Search for the cell housing the specified text and yield its (X, Y) center coordinate. 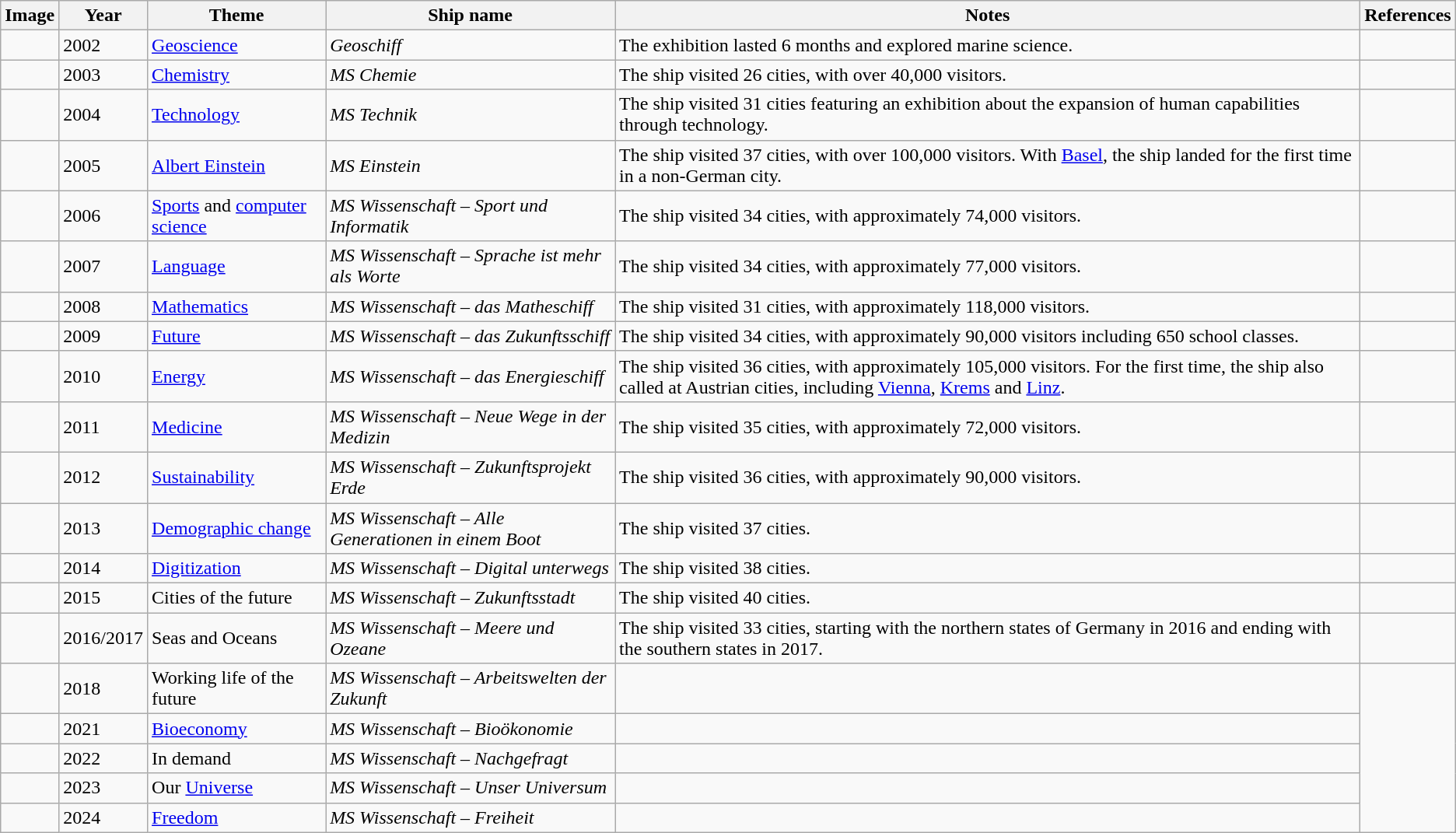
Energy (236, 376)
The ship visited 26 cities, with over 40,000 visitors. (988, 75)
2003 (103, 75)
2012 (103, 478)
2004 (103, 115)
Seas and Oceans (236, 638)
The ship visited 37 cities. (988, 527)
Demographic change (236, 527)
Year (103, 16)
MS Wissenschaft – Arbeitswelten der Zukunft (471, 689)
Medicine (236, 426)
2015 (103, 598)
2005 (103, 165)
2013 (103, 527)
Geoschiff (471, 45)
2002 (103, 45)
2022 (103, 758)
Mathematics (236, 306)
Geoscience (236, 45)
The ship visited 35 cities, with approximately 72,000 visitors. (988, 426)
In demand (236, 758)
Bioeconomy (236, 729)
Technology (236, 115)
The ship visited 33 cities, starting with the northern states of Germany in 2016 and ending with the southern states in 2017. (988, 638)
The ship visited 37 cities, with over 100,000 visitors. With Basel, the ship landed for the first time in a non-German city. (988, 165)
2008 (103, 306)
Future (236, 336)
Cities of the future (236, 598)
The exhibition lasted 6 months and explored marine science. (988, 45)
The ship visited 31 cities, with approximately 118,000 visitors. (988, 306)
Sustainability (236, 478)
MS Wissenschaft – Digital unterwegs (471, 569)
MS Wissenschaft – das Energieschiff (471, 376)
Albert Einstein (236, 165)
MS Einstein (471, 165)
Our Universe (236, 788)
2010 (103, 376)
2006 (103, 216)
MS Wissenschaft – Unser Universum (471, 788)
MS Wissenschaft – Zukunftsstadt (471, 598)
Theme (236, 16)
The ship visited 34 cities, with approximately 90,000 visitors including 650 school classes. (988, 336)
MS Wissenschaft – Bioökonomie (471, 729)
MS Chemie (471, 75)
MS Wissenschaft – Zukunftsprojekt Erde (471, 478)
MS Wissenschaft – das Matheschiff (471, 306)
2018 (103, 689)
2024 (103, 817)
MS Wissenschaft – Sprache ist mehr als Worte (471, 266)
MS Wissenschaft – Freiheit (471, 817)
The ship visited 34 cities, with approximately 74,000 visitors. (988, 216)
MS Wissenschaft – das Zukunftsschiff (471, 336)
Language (236, 266)
MS Wissenschaft – Alle Generationen in einem Boot (471, 527)
2011 (103, 426)
The ship visited 36 cities, with approximately 90,000 visitors. (988, 478)
MS Wissenschaft – Neue Wege in der Medizin (471, 426)
The ship visited 31 cities featuring an exhibition about the expansion of human capabilities through technology. (988, 115)
MS Wissenschaft – Sport und Informatik (471, 216)
2009 (103, 336)
Digitization (236, 569)
The ship visited 40 cities. (988, 598)
Image (30, 16)
Freedom (236, 817)
MS Wissenschaft – Meere und Ozeane (471, 638)
MS Wissenschaft – Nachgefragt (471, 758)
Ship name (471, 16)
2007 (103, 266)
References (1408, 16)
2021 (103, 729)
2023 (103, 788)
2014 (103, 569)
2016/2017 (103, 638)
Chemistry (236, 75)
The ship visited 38 cities. (988, 569)
MS Technik (471, 115)
Notes (988, 16)
The ship visited 34 cities, with approximately 77,000 visitors. (988, 266)
Sports and computer science (236, 216)
Working life of the future (236, 689)
